Pinpoint the cell where the given text exists, returning its [X, Y] midpoint coordinate. 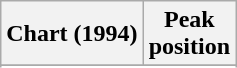
Peakposition [189, 34]
Chart (1994) [72, 34]
